Determine the (X, Y) coordinate at the center of the cell enclosing the given text.  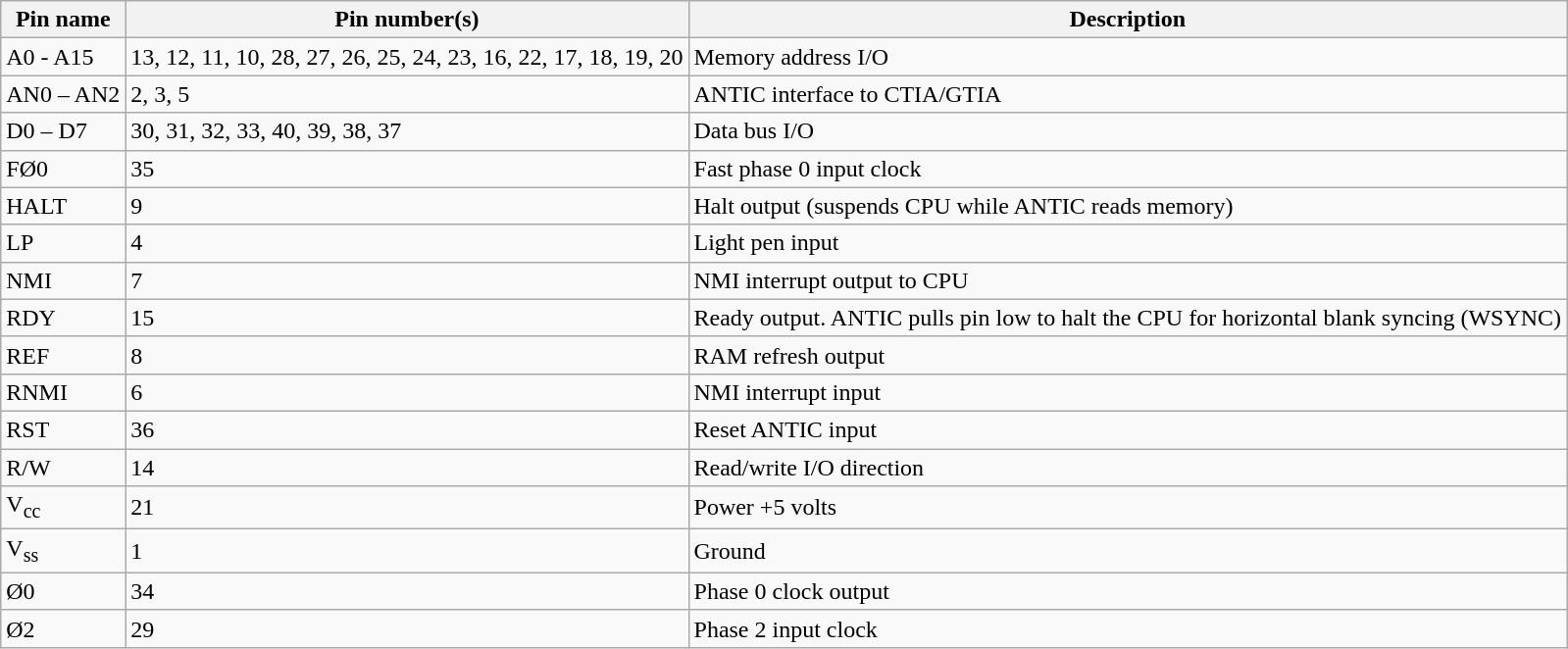
RST (63, 429)
A0 - A15 (63, 57)
D0 – D7 (63, 131)
36 (407, 429)
8 (407, 355)
Fast phase 0 input clock (1128, 169)
Pin number(s) (407, 20)
29 (407, 628)
Phase 0 clock output (1128, 591)
R/W (63, 468)
RNMI (63, 392)
Ground (1128, 551)
RDY (63, 318)
FØ0 (63, 169)
1 (407, 551)
30, 31, 32, 33, 40, 39, 38, 37 (407, 131)
NMI interrupt input (1128, 392)
Phase 2 input clock (1128, 628)
Ø0 (63, 591)
NMI interrupt output to CPU (1128, 280)
Ready output. ANTIC pulls pin low to halt the CPU for horizontal blank syncing (WSYNC) (1128, 318)
Vcc (63, 508)
Light pen input (1128, 243)
Pin name (63, 20)
9 (407, 206)
15 (407, 318)
Read/write I/O direction (1128, 468)
Halt output (suspends CPU while ANTIC reads memory) (1128, 206)
Reset ANTIC input (1128, 429)
Ø2 (63, 628)
NMI (63, 280)
Vss (63, 551)
Data bus I/O (1128, 131)
7 (407, 280)
35 (407, 169)
34 (407, 591)
Description (1128, 20)
ANTIC interface to CTIA/GTIA (1128, 94)
AN0 – AN2 (63, 94)
HALT (63, 206)
6 (407, 392)
RAM refresh output (1128, 355)
Power +5 volts (1128, 508)
21 (407, 508)
13, 12, 11, 10, 28, 27, 26, 25, 24, 23, 16, 22, 17, 18, 19, 20 (407, 57)
LP (63, 243)
Memory address I/O (1128, 57)
14 (407, 468)
4 (407, 243)
REF (63, 355)
2, 3, 5 (407, 94)
